Extract the [x, y] coordinate from the center of the cell holding the provided text.  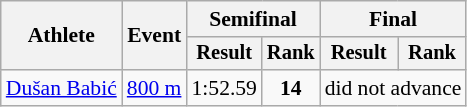
Athlete [62, 36]
14 [291, 88]
Semifinal [252, 19]
1:52.59 [224, 88]
Dušan Babić [62, 88]
800 m [154, 88]
did not advance [394, 88]
Event [154, 36]
Final [394, 19]
